Capture the cell that displays the provided text and extract its [X, Y] central coordinate. 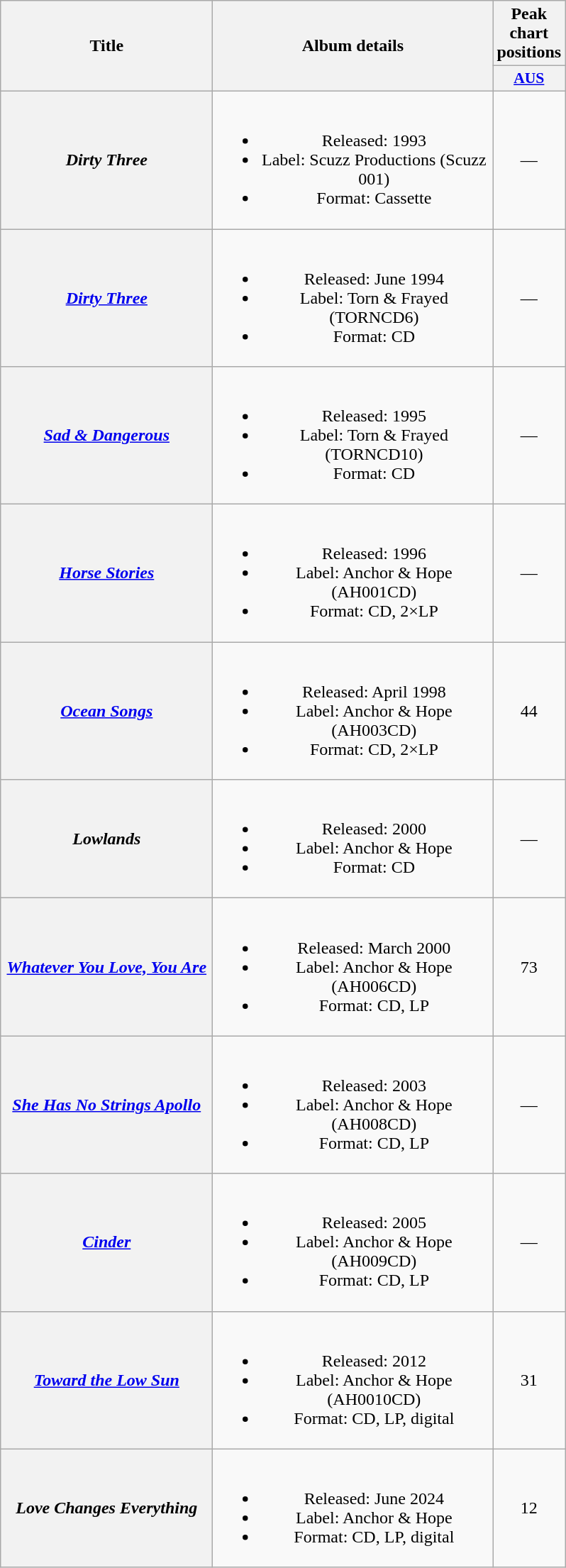
31 [529, 1380]
She Has No Strings Apollo [106, 1105]
Love Changes Everything [106, 1508]
Cinder [106, 1242]
Released: June 1994Label: Torn & Frayed (TORNCD6)Format: CD [353, 297]
Released: April 1998Label: Anchor & Hope (AH003CD)Format: CD, 2×LP [353, 711]
Sad & Dangerous [106, 436]
Released: March 2000Label: Anchor & Hope (AH006CD)Format: CD, LP [353, 967]
Released: 2005Label: Anchor & Hope (AH009CD)Format: CD, LP [353, 1242]
Lowlands [106, 839]
Released: 2000Label: Anchor & HopeFormat: CD [353, 839]
Peak chart positions [529, 33]
Released: 1996Label: Anchor & Hope (AH001CD)Format: CD, 2×LP [353, 573]
12 [529, 1508]
Released: 1993Label: Scuzz Productions (Scuzz 001)Format: Cassette [353, 160]
Album details [353, 46]
Ocean Songs [106, 711]
Released: 1995Label: Torn & Frayed (TORNCD10)Format: CD [353, 436]
Released: 2012Label: Anchor & Hope (AH0010CD)Format: CD, LP, digital [353, 1380]
Released: 2003Label: Anchor & Hope (AH008CD)Format: CD, LP [353, 1105]
Released: June 2024Label: Anchor & HopeFormat: CD, LP, digital [353, 1508]
Horse Stories [106, 573]
Title [106, 46]
44 [529, 711]
AUS [529, 79]
73 [529, 967]
Whatever You Love, You Are [106, 967]
Toward the Low Sun [106, 1380]
